Capture the cell that displays the provided text and extract its (X, Y) central coordinate. 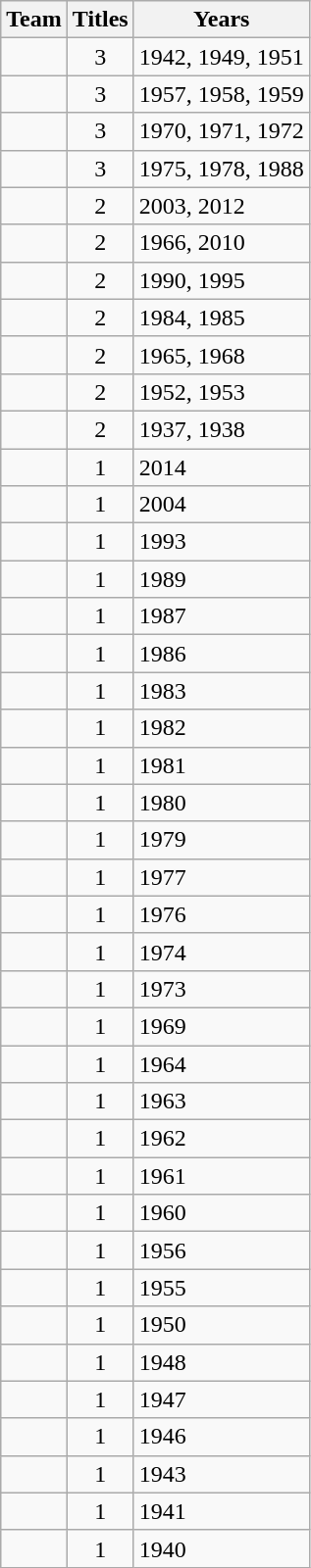
1947 (222, 1399)
1981 (222, 765)
1940 (222, 1548)
1989 (222, 579)
1984, 1985 (222, 318)
1973 (222, 989)
1946 (222, 1437)
2014 (222, 467)
1952, 1953 (222, 392)
1977 (222, 877)
1956 (222, 1250)
1957, 1958, 1959 (222, 94)
1993 (222, 542)
1980 (222, 803)
1943 (222, 1474)
1937, 1938 (222, 429)
1976 (222, 914)
1955 (222, 1288)
Years (222, 20)
1965, 1968 (222, 355)
2004 (222, 505)
1948 (222, 1362)
1974 (222, 952)
1970, 1971, 1972 (222, 131)
1979 (222, 840)
Titles (100, 20)
1950 (222, 1325)
1960 (222, 1213)
1983 (222, 691)
1987 (222, 616)
1941 (222, 1511)
1990, 1995 (222, 280)
1963 (222, 1102)
1964 (222, 1063)
1986 (222, 654)
2003, 2012 (222, 206)
1982 (222, 728)
1975, 1978, 1988 (222, 169)
Team (34, 20)
1969 (222, 1026)
1966, 2010 (222, 243)
1962 (222, 1139)
1961 (222, 1176)
1942, 1949, 1951 (222, 57)
